Capture the cell that displays the provided text and extract its [X, Y] central coordinate. 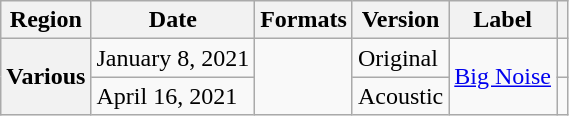
April 16, 2021 [173, 96]
Label [503, 20]
January 8, 2021 [173, 58]
Version [400, 20]
Original [400, 58]
Acoustic [400, 96]
Region [46, 20]
Big Noise [503, 77]
Formats [304, 20]
Date [173, 20]
Various [46, 77]
